Provide the [X, Y] coordinate of the cell's center where the given text is located.  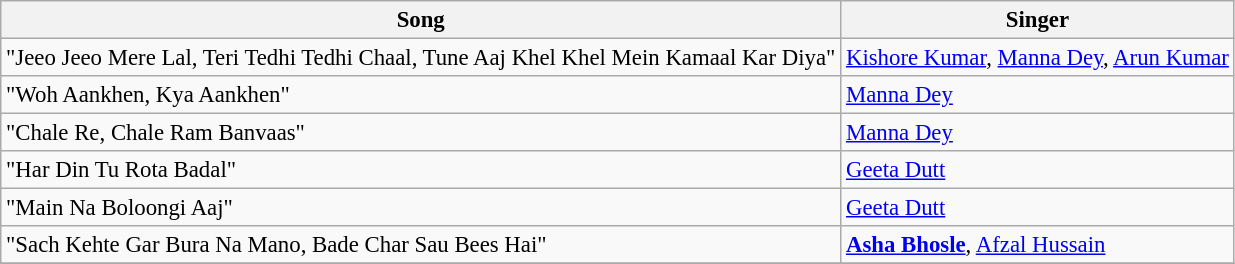
"Jeeo Jeeo Mere Lal, Teri Tedhi Tedhi Chaal, Tune Aaj Khel Khel Mein Kamaal Kar Diya" [421, 58]
"Har Din Tu Rota Badal" [421, 170]
"Woh Aankhen, Kya Aankhen" [421, 95]
"Chale Re, Chale Ram Banvaas" [421, 133]
"Main Na Boloongi Aaj" [421, 208]
Kishore Kumar, Manna Dey, Arun Kumar [1038, 58]
Song [421, 20]
"Sach Kehte Gar Bura Na Mano, Bade Char Sau Bees Hai" [421, 245]
Asha Bhosle, Afzal Hussain [1038, 245]
Singer [1038, 20]
